Output the (x, y) coordinate of the center of the cell containing the given text.  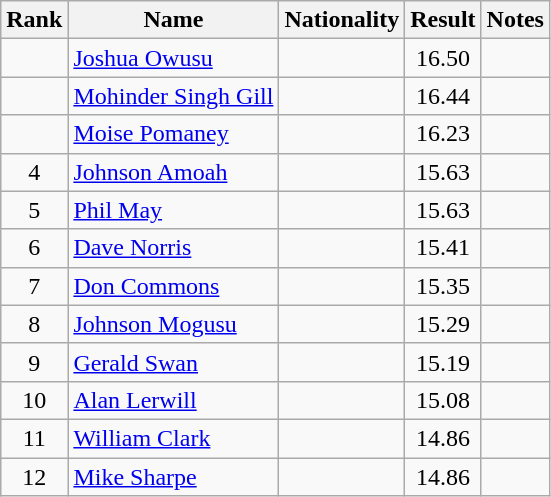
Notes (515, 20)
10 (34, 400)
Johnson Mogusu (174, 324)
5 (34, 210)
9 (34, 362)
Johnson Amoah (174, 172)
15.08 (443, 400)
Don Commons (174, 286)
Gerald Swan (174, 362)
15.35 (443, 286)
15.41 (443, 248)
16.44 (443, 96)
6 (34, 248)
Moise Pomaney (174, 134)
Rank (34, 20)
8 (34, 324)
Dave Norris (174, 248)
William Clark (174, 438)
Nationality (342, 20)
Alan Lerwill (174, 400)
15.29 (443, 324)
Phil May (174, 210)
4 (34, 172)
12 (34, 477)
7 (34, 286)
Mohinder Singh Gill (174, 96)
Joshua Owusu (174, 58)
16.50 (443, 58)
Name (174, 20)
Mike Sharpe (174, 477)
11 (34, 438)
15.19 (443, 362)
Result (443, 20)
16.23 (443, 134)
